Extract the (x, y) coordinate from the center of the cell holding the provided text.  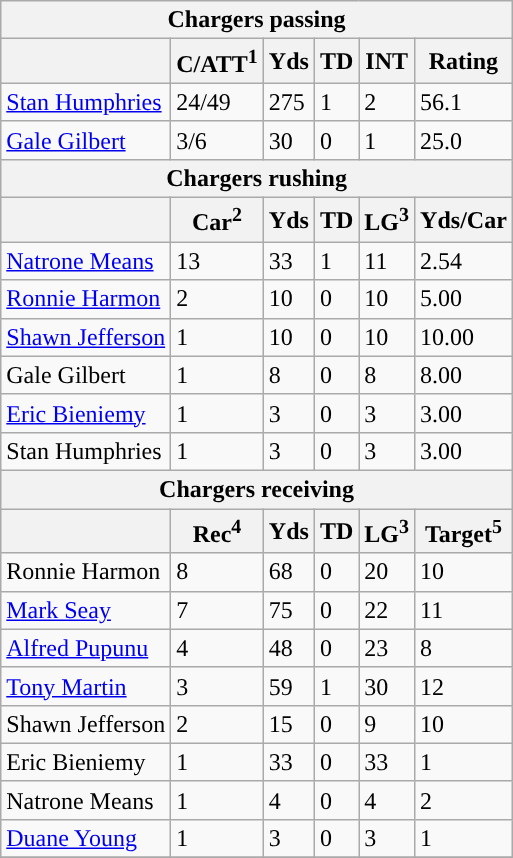
22 (387, 610)
Chargers receiving (257, 489)
10.00 (464, 337)
Yds/Car (464, 220)
8.00 (464, 375)
INT (387, 62)
Mark Seay (86, 610)
Target5 (464, 532)
Alfred Pupunu (86, 648)
20 (387, 572)
25.0 (464, 140)
12 (464, 686)
68 (288, 572)
Tony Martin (86, 686)
Rec4 (218, 532)
15 (288, 724)
275 (288, 102)
5.00 (464, 299)
C/ATT1 (218, 62)
3/6 (218, 140)
59 (288, 686)
24/49 (218, 102)
23 (387, 648)
Car2 (218, 220)
9 (387, 724)
2.54 (464, 261)
Rating (464, 62)
7 (218, 610)
13 (218, 261)
Duane Young (86, 839)
Chargers rushing (257, 178)
56.1 (464, 102)
48 (288, 648)
Chargers passing (257, 20)
75 (288, 610)
